Determine the (x, y) coordinate at the center of the cell enclosing the given text.  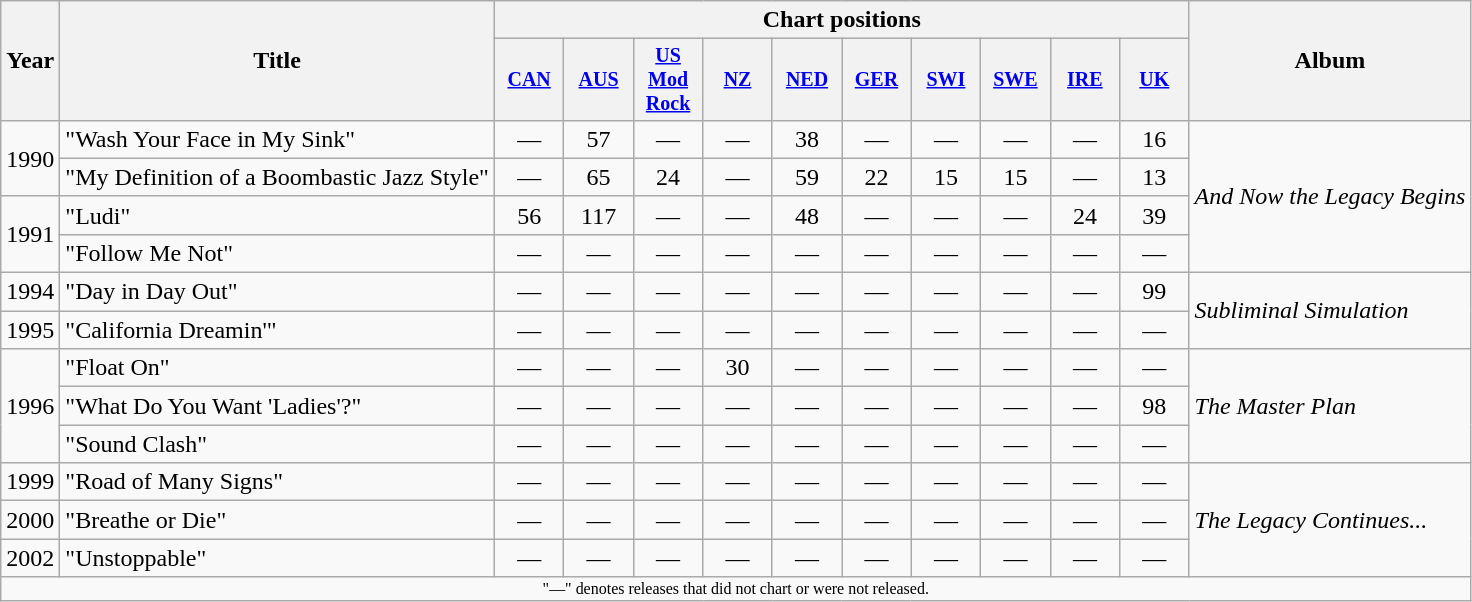
48 (806, 215)
117 (598, 215)
1990 (30, 158)
"Breathe or Die" (278, 520)
"California Dreamin'" (278, 330)
"Float On" (278, 368)
IRE (1084, 80)
30 (738, 368)
GER (876, 80)
Year (30, 61)
US Mod Rock (668, 80)
Chart positions (842, 20)
"Sound Clash" (278, 444)
SWI (946, 80)
CAN (528, 80)
"Road of Many Signs" (278, 482)
59 (806, 177)
UK (1154, 80)
"Ludi" (278, 215)
2002 (30, 558)
Title (278, 61)
57 (598, 139)
38 (806, 139)
"—" denotes releases that did not chart or were not released. (736, 589)
AUS (598, 80)
"My Definition of a Boombastic Jazz Style" (278, 177)
"Wash Your Face in My Sink" (278, 139)
39 (1154, 215)
"Follow Me Not" (278, 253)
1991 (30, 234)
And Now the Legacy Begins (1330, 196)
1996 (30, 406)
1999 (30, 482)
The Master Plan (1330, 406)
Album (1330, 61)
Subliminal Simulation (1330, 311)
"What Do You Want 'Ladies'?" (278, 406)
16 (1154, 139)
The Legacy Continues... (1330, 520)
1994 (30, 292)
56 (528, 215)
22 (876, 177)
NED (806, 80)
65 (598, 177)
SWE (1016, 80)
13 (1154, 177)
"Day in Day Out" (278, 292)
1995 (30, 330)
2000 (30, 520)
98 (1154, 406)
NZ (738, 80)
99 (1154, 292)
"Unstoppable" (278, 558)
